For the text-containing cell, return its midpoint in (X, Y) coordinate format. 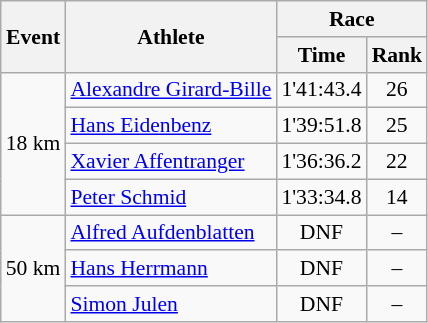
Alexandre Girard-Bille (170, 90)
Xavier Affentranger (170, 162)
Race (352, 19)
Time (321, 55)
Rank (398, 55)
22 (398, 162)
1'41:43.4 (321, 90)
25 (398, 126)
26 (398, 90)
18 km (34, 143)
Alfred Aufdenblatten (170, 233)
1'39:51.8 (321, 126)
Simon Julen (170, 304)
50 km (34, 268)
Peter Schmid (170, 197)
Hans Herrmann (170, 269)
Hans Eidenbenz (170, 126)
14 (398, 197)
1'33:34.8 (321, 197)
Event (34, 36)
1'36:36.2 (321, 162)
Athlete (170, 36)
